Scan for the cell matching the given text and deliver its [X, Y] coordinate at center. 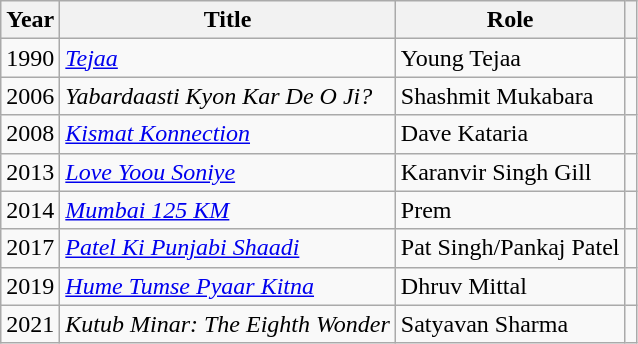
2019 [30, 286]
Karanvir Singh Gill [510, 172]
Prem [510, 210]
2021 [30, 324]
Tejaa [228, 58]
2017 [30, 248]
Mumbai 125 KM [228, 210]
Shashmit Mukabara [510, 96]
2006 [30, 96]
2014 [30, 210]
Satyavan Sharma [510, 324]
Title [228, 20]
Dave Kataria [510, 134]
Kutub Minar: The Eighth Wonder [228, 324]
1990 [30, 58]
Patel Ki Punjabi Shaadi [228, 248]
Hume Tumse Pyaar Kitna [228, 286]
Role [510, 20]
2008 [30, 134]
Yabardaasti Kyon Kar De O Ji? [228, 96]
Love Yoou Soniye [228, 172]
Young Tejaa [510, 58]
Pat Singh/Pankaj Patel [510, 248]
2013 [30, 172]
Kismat Konnection [228, 134]
Year [30, 20]
Dhruv Mittal [510, 286]
